Detect which cell encompasses the target text, then output its [x, y] center coordinate. 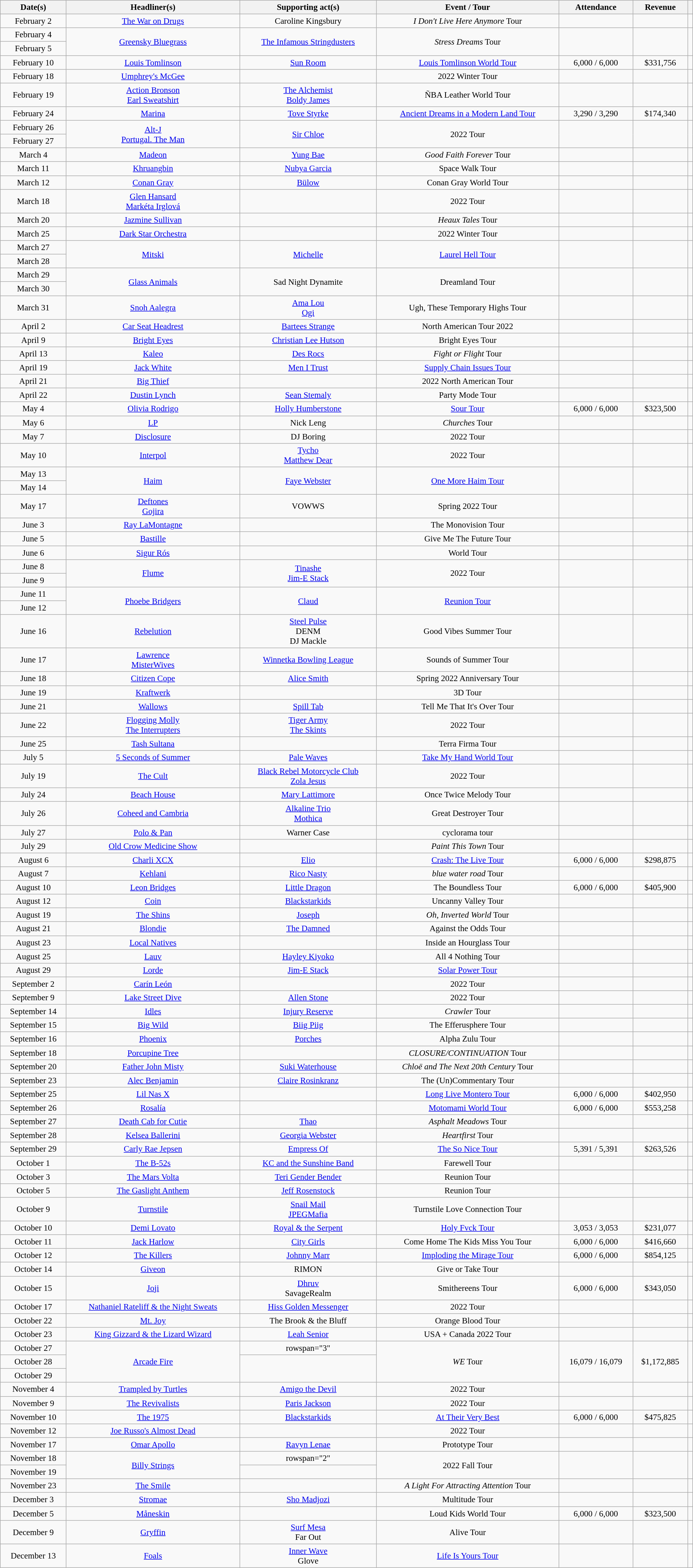
Life Is Yours Tour [467, 1556]
Conan Gray [153, 182]
Dark Star Orchestra [153, 234]
October 28 [33, 1362]
Sour Tour [467, 409]
February 27 [33, 141]
Black Rebel Motorcycle ClubZola Jesus [308, 777]
$854,125 [660, 1255]
Coheed and Cambria [153, 814]
Des Rocs [308, 354]
Alkaline TrioMothica [308, 814]
Death Cab for Cutie [153, 1122]
Paris Jackson [308, 1403]
Asphalt Meadows Tour [467, 1122]
At Their Very Best [467, 1417]
Supply Chain Issues Tour [467, 368]
rowspan="3" [308, 1348]
Farewell Tour [467, 1163]
Bright Eyes Tour [467, 340]
Citizen Cope [153, 679]
Disclosure [153, 437]
December 9 [33, 1533]
Turnstile [153, 1209]
Greensky Bluegrass [153, 42]
Louis Tomlinson World Tour [467, 63]
March 28 [33, 261]
Beach House [153, 795]
Teri Gender Bender [308, 1177]
Royal & the Serpent [308, 1228]
ÑBA Leather World Tour [467, 95]
Polo & Pan [153, 832]
Coin [153, 901]
KC and the Sunshine Band [308, 1163]
$231,077 [660, 1228]
Father John Misty [153, 1067]
Olivia Rodrigo [153, 409]
October 3 [33, 1177]
March 12 [33, 182]
Hiss Golden Messenger [308, 1307]
July 24 [33, 795]
September 25 [33, 1094]
Lake Street Dive [153, 998]
Flume [153, 573]
August 29 [33, 970]
The Shins [153, 915]
RIMON [308, 1269]
Caroline Kingsbury [308, 21]
Charli XCX [153, 860]
May 13 [33, 474]
DeftonesGojira [153, 507]
2022 North American Tour [467, 381]
Khruangbin [153, 169]
October 22 [33, 1320]
Lauv [153, 956]
July 27 [33, 832]
October 29 [33, 1376]
Jack White [153, 368]
Wallows [153, 706]
Sounds of Summer Tour [467, 660]
Claire Rosinkranz [308, 1080]
Idles [153, 1012]
Spring 2022 Tour [467, 507]
The 1975 [153, 1417]
Come Home The Kids Miss You Tour [467, 1242]
One More Haim Tour [467, 480]
May 10 [33, 456]
The War on Drugs [153, 21]
Local Natives [153, 942]
Good Faith Forever Tour [467, 155]
June 22 [33, 725]
July 19 [33, 777]
Crash: The Live Tour [467, 860]
$298,875 [660, 860]
Glen HansardMarkéta Irglová [153, 201]
March 18 [33, 201]
Madeon [153, 155]
Turnstile Love Connection Tour [467, 1209]
June 6 [33, 553]
$405,900 [660, 888]
October 10 [33, 1228]
September 18 [33, 1053]
Surf MesaFar Out [308, 1533]
February 4 [33, 35]
Bastille [153, 539]
Elio [308, 860]
Spill Tab [308, 706]
The So Nice Tour [467, 1149]
Rosalía [153, 1108]
Ravyn Lenae [308, 1444]
February 10 [33, 63]
Space Walk Tour [467, 169]
September 9 [33, 998]
Chloë and The Next 20th Century Tour [467, 1067]
Faye Webster [308, 480]
Blondie [153, 929]
Action BronsonEarl Sweatshirt [153, 95]
Sho Madjozi [308, 1500]
Marina [153, 114]
Laurel Hell Tour [467, 254]
Dreamland Tour [467, 282]
Ancient Dreams in a Modern Land Tour [467, 114]
Give Me The Future Tour [467, 539]
September 16 [33, 1039]
Claud [308, 601]
June 18 [33, 679]
Loud Kids World Tour [467, 1514]
November 17 [33, 1444]
Ama LouOgi [308, 308]
Conan Gray World Tour [467, 182]
Orange Blood Tour [467, 1320]
Lorde [153, 970]
September 14 [33, 1012]
Jazmine Sullivan [153, 220]
Demi Lovato [153, 1228]
The Monovision Tour [467, 525]
Heaux Tales Tour [467, 220]
Headliner(s) [153, 7]
Once Twice Melody Tour [467, 795]
The Mars Volta [153, 1177]
Alpha Zulu Tour [467, 1039]
March 20 [33, 220]
April 21 [33, 381]
The Cult [153, 777]
Alice Smith [308, 679]
April 9 [33, 340]
June 16 [33, 631]
October 5 [33, 1191]
Paint This Town Tour [467, 846]
February 5 [33, 49]
Yung Bae [308, 155]
Holy Fvck Tour [467, 1228]
World Tour [467, 553]
Phoebe Bridgers [153, 601]
May 4 [33, 409]
Porches [308, 1039]
Michelle [308, 254]
Multitude Tour [467, 1500]
Bülow [308, 182]
November 10 [33, 1417]
September 28 [33, 1136]
Party Mode Tour [467, 395]
Omar Apollo [153, 1444]
August 19 [33, 915]
Nick Leng [308, 423]
Empress Of [308, 1149]
September 20 [33, 1067]
May 6 [33, 423]
March 25 [33, 234]
Take My Hand World Tour [467, 757]
Joseph [308, 915]
March 29 [33, 275]
cyclorama tour [467, 832]
LawrenceMisterWives [153, 660]
June 11 [33, 594]
Inside an Hourglass Tour [467, 942]
September 15 [33, 1025]
The Revivalists [153, 1403]
Sir Chloe [308, 135]
Amigo the Devil [308, 1390]
Tash Sultana [153, 744]
March 4 [33, 155]
The Efferusphere Tour [467, 1025]
LP [153, 423]
November 19 [33, 1472]
Georgia Webster [308, 1136]
September 26 [33, 1108]
Give or Take Tour [467, 1269]
Foals [153, 1556]
Jim-E Stack [308, 970]
Winnetka Bowling League [308, 660]
August 6 [33, 860]
November 4 [33, 1390]
March 11 [33, 169]
Steel PulseDENMDJ Mackle [308, 631]
Joji [153, 1288]
November 23 [33, 1486]
Injury Reserve [308, 1012]
Giveon [153, 1269]
Carín León [153, 984]
Kaleo [153, 354]
King Gizzard & the Lizard Wizard [153, 1334]
March 30 [33, 289]
Alive Tour [467, 1533]
August 7 [33, 874]
Interpol [153, 456]
February 24 [33, 114]
November 18 [33, 1458]
The Gaslight Anthem [153, 1191]
Terra Firma Tour [467, 744]
$1,172,885 [660, 1362]
TinasheJim-E Stack [308, 573]
Sad Night Dynamite [308, 282]
July 29 [33, 846]
Car Seat Headrest [153, 326]
Biig Piig [308, 1025]
$343,050 [660, 1288]
Pale Waves [308, 757]
Stress Dreams Tour [467, 42]
All 4 Nothing Tour [467, 956]
Mitski [153, 254]
Attendance [596, 7]
Bright Eyes [153, 340]
Billy Strings [153, 1465]
Ugh, These Temporary Highs Tour [467, 308]
blue water road Tour [467, 874]
June 25 [33, 744]
VOWWS [308, 507]
rowspan="2" [308, 1458]
Hayley Kiyoko [308, 956]
Supporting act(s) [308, 7]
June 8 [33, 567]
The Damned [308, 929]
October 15 [33, 1288]
February 18 [33, 76]
Mary Lattimore [308, 795]
Arcade Fire [153, 1362]
CLOSURE/CONTINUATION Tour [467, 1053]
Kraftwerk [153, 692]
Umphrey's McGee [153, 76]
November 9 [33, 1403]
The (Un)Commentary Tour [467, 1080]
June 3 [33, 525]
August 21 [33, 929]
Nathaniel Rateliff & the Night Sweats [153, 1307]
October 12 [33, 1255]
City Girls [308, 1242]
3D Tour [467, 692]
December 13 [33, 1556]
The B-52s [153, 1163]
Snail MailJPEGMafia [308, 1209]
Stromae [153, 1500]
Phoenix [153, 1039]
Prototype Tour [467, 1444]
Kehlani [153, 874]
Big Thief [153, 381]
$553,258 [660, 1108]
August 10 [33, 888]
October 1 [33, 1163]
$263,526 [660, 1149]
November 12 [33, 1431]
2022 Fall Tour [467, 1465]
Tell Me That It's Over Tour [467, 706]
Jeff Rosenstock [308, 1191]
Great Destroyer Tour [467, 814]
September 23 [33, 1080]
April 19 [33, 368]
Old Crow Medicine Show [153, 846]
The Boundless Tour [467, 888]
December 5 [33, 1514]
Date(s) [33, 7]
Solar Power Tour [467, 970]
North American Tour 2022 [467, 326]
June 19 [33, 692]
Leah Senior [308, 1334]
3,290 / 3,290 [596, 114]
Lil Nas X [153, 1094]
Tiger ArmyThe Skints [308, 725]
Kelsea Ballerini [153, 1136]
$416,660 [660, 1242]
Haim [153, 480]
Allen Stone [308, 998]
$174,340 [660, 114]
Sean Stemaly [308, 395]
Revenue [660, 7]
July 26 [33, 814]
Ray LaMontagne [153, 525]
TychoMatthew Dear [308, 456]
Oh, Inverted World Tour [467, 915]
Alec Benjamin [153, 1080]
Uncanny Valley Tour [467, 901]
Flogging MollyThe Interrupters [153, 725]
April 22 [33, 395]
Christian Lee Hutson [308, 340]
August 12 [33, 901]
Spring 2022 Anniversary Tour [467, 679]
September 29 [33, 1149]
Tove Styrke [308, 114]
Sun Room [308, 63]
The Brook & the Bluff [308, 1320]
February 2 [33, 21]
April 13 [33, 354]
Jack Harlow [153, 1242]
5 Seconds of Summer [153, 757]
Porcupine Tree [153, 1053]
Fight or Flight Tour [467, 354]
Motomami World Tour [467, 1108]
Big Wild [153, 1025]
The Killers [153, 1255]
Nubya Garcia [308, 169]
Gryffin [153, 1533]
Alt-JPortugal. The Man [153, 135]
Joe Russo's Almost Dead [153, 1431]
March 27 [33, 248]
Thao [308, 1122]
December 3 [33, 1500]
May 14 [33, 488]
August 25 [33, 956]
DhruvSavageRealm [308, 1288]
The AlchemistBoldy James [308, 95]
October 11 [33, 1242]
August 23 [33, 942]
Leon Bridges [153, 888]
Glass Animals [153, 282]
$331,756 [660, 63]
A Light For Attracting Attention Tour [467, 1486]
$475,825 [660, 1417]
September 2 [33, 984]
Men I Trust [308, 368]
Imploding the Mirage Tour [467, 1255]
Måneskin [153, 1514]
Heartfirst Tour [467, 1136]
Rebelution [153, 631]
June 12 [33, 608]
September 27 [33, 1122]
July 5 [33, 757]
October 9 [33, 1209]
June 5 [33, 539]
Carly Rae Jepsen [153, 1149]
June 17 [33, 660]
16,079 / 16,079 [596, 1362]
Warner Case [308, 832]
February 19 [33, 95]
May 7 [33, 437]
Trampled by Turtles [153, 1390]
Mt. Joy [153, 1320]
February 26 [33, 128]
Sigur Rós [153, 553]
March 31 [33, 308]
Johnny Marr [308, 1255]
May 17 [33, 507]
October 14 [33, 1269]
Holly Humberstone [308, 409]
3,053 / 3,053 [596, 1228]
June 9 [33, 580]
October 23 [33, 1334]
Event / Tour [467, 7]
October 27 [33, 1348]
WE Tour [467, 1362]
Against the Odds Tour [467, 929]
The Infamous Stringdusters [308, 42]
$402,950 [660, 1094]
Good Vibes Summer Tour [467, 631]
Little Dragon [308, 888]
Rico Nasty [308, 874]
June 21 [33, 706]
Bartees Strange [308, 326]
I Don't Live Here Anymore Tour [467, 21]
5,391 / 5,391 [596, 1149]
USA + Canada 2022 Tour [467, 1334]
Suki Waterhouse [308, 1067]
Inner WaveGlove [308, 1556]
Churches Tour [467, 423]
Crawler Tour [467, 1012]
April 2 [33, 326]
Long Live Montero Tour [467, 1094]
October 17 [33, 1307]
DJ Boring [308, 437]
Dustin Lynch [153, 395]
Louis Tomlinson [153, 63]
Snoh Aalegra [153, 308]
The Smile [153, 1486]
Smithereens Tour [467, 1288]
